Extract the [X, Y] coordinate from the center of the cell holding the provided text.  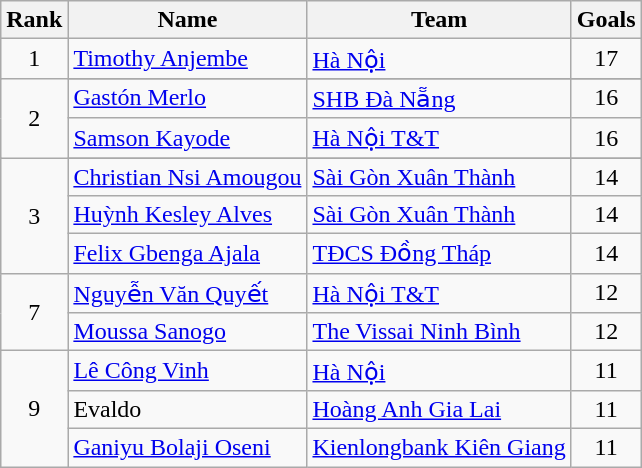
3 [34, 216]
Gastón Merlo [188, 98]
Hoàng Anh Gia Lai [439, 409]
Rank [34, 20]
Nguyễn Văn Quyết [188, 293]
Felix Gbenga Ajala [188, 254]
Name [188, 20]
Ganiyu Bolaji Oseni [188, 447]
SHB Đà Nẵng [439, 98]
Huỳnh Kesley Alves [188, 215]
The Vissai Ninh Bình [439, 332]
Lê Công Vinh [188, 371]
Evaldo [188, 409]
Samson Kayode [188, 138]
17 [606, 59]
1 [34, 59]
Team [439, 20]
Christian Nsi Amougou [188, 177]
2 [34, 118]
9 [34, 409]
Moussa Sanogo [188, 332]
7 [34, 312]
Timothy Anjembe [188, 59]
Kienlongbank Kiên Giang [439, 447]
Goals [606, 20]
TĐCS Đồng Tháp [439, 254]
